Identify which cell holds the provided text, then report its [x, y] central coordinate. 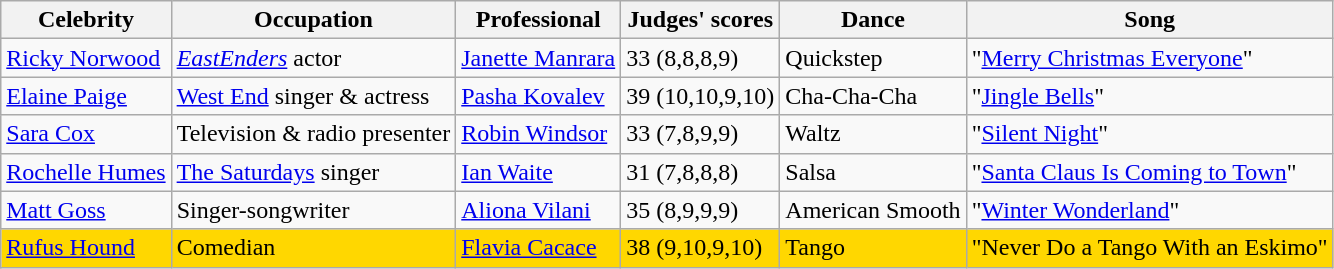
Rufus Hound [86, 248]
"Santa Claus Is Coming to Town" [1150, 172]
"Silent Night" [1150, 134]
Elaine Paige [86, 96]
Waltz [873, 134]
Cha-Cha-Cha [873, 96]
Occupation [314, 20]
Flavia Cacace [538, 248]
"Merry Christmas Everyone" [1150, 58]
Singer-songwriter [314, 210]
Professional [538, 20]
39 (10,10,9,10) [700, 96]
Comedian [314, 248]
Song [1150, 20]
Celebrity [86, 20]
Ricky Norwood [86, 58]
American Smooth [873, 210]
"Jingle Bells" [1150, 96]
31 (7,8,8,8) [700, 172]
Rochelle Humes [86, 172]
The Saturdays singer [314, 172]
33 (7,8,9,9) [700, 134]
Quickstep [873, 58]
Television & radio presenter [314, 134]
Janette Manrara [538, 58]
"Winter Wonderland" [1150, 210]
Sara Cox [86, 134]
Ian Waite [538, 172]
Salsa [873, 172]
33 (8,8,8,9) [700, 58]
Judges' scores [700, 20]
Aliona Vilani [538, 210]
"Never Do a Tango With an Eskimo" [1150, 248]
Tango [873, 248]
35 (8,9,9,9) [700, 210]
West End singer & actress [314, 96]
Robin Windsor [538, 134]
Matt Goss [86, 210]
Dance [873, 20]
38 (9,10,9,10) [700, 248]
Pasha Kovalev [538, 96]
EastEnders actor [314, 58]
